Extract the (x, y) coordinate from the center of the cell holding the provided text.  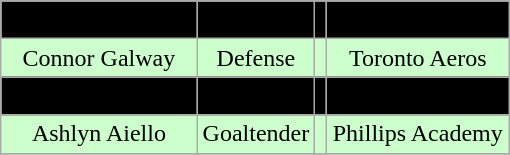
Connor Galway (99, 58)
Sammy Davis (99, 20)
Tabor Academy (418, 20)
Phillips Academy (418, 134)
Toronto Aeros (418, 58)
Ashlyn Aiello (99, 134)
Goaltender (256, 134)
Mary Grace Kelley (99, 96)
Dexter-Southfield (418, 96)
Defense (256, 58)
